Scan for the cell matching the given text and deliver its (x, y) coordinate at center. 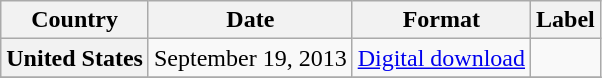
Date (250, 20)
Format (441, 20)
September 19, 2013 (250, 58)
Country (75, 20)
Digital download (441, 58)
Label (566, 20)
United States (75, 58)
